Locate the cell with the specified text and output its (X, Y) center coordinate. 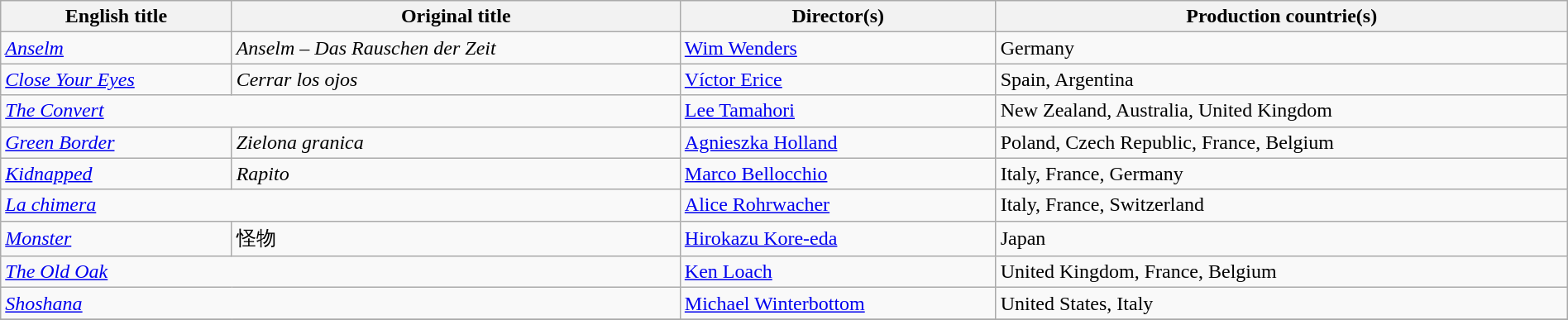
Agnieszka Holland (838, 142)
Cerrar los ojos (456, 79)
Production countrie(s) (1282, 17)
The Old Oak (341, 272)
Italy, France, Germany (1282, 174)
Ken Loach (838, 272)
United Kingdom, France, Belgium (1282, 272)
Anselm – Das Rauschen der Zeit (456, 48)
New Zealand, Australia, United Kingdom (1282, 111)
Original title (456, 17)
Víctor Erice (838, 79)
Zielona granica (456, 142)
English title (116, 17)
Anselm (116, 48)
Rapito (456, 174)
Japan (1282, 238)
The Convert (341, 111)
Spain, Argentina (1282, 79)
Lee Tamahori (838, 111)
Michael Winterbottom (838, 303)
United States, Italy (1282, 303)
Alice Rohrwacher (838, 205)
Kidnapped (116, 174)
怪物 (456, 238)
Green Border (116, 142)
Italy, France, Switzerland (1282, 205)
Shoshana (341, 303)
Wim Wenders (838, 48)
Marco Bellocchio (838, 174)
Director(s) (838, 17)
Monster (116, 238)
La chimera (341, 205)
Poland, Czech Republic, France, Belgium (1282, 142)
Germany (1282, 48)
Hirokazu Kore-eda (838, 238)
Close Your Eyes (116, 79)
